Return the [X, Y] coordinate for the center point of the cell that contains the specified text.  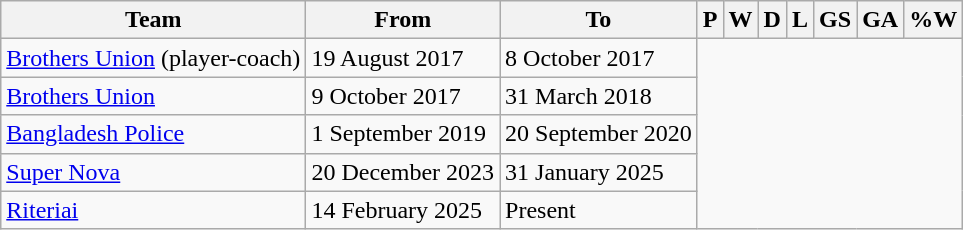
%W [934, 20]
19 August 2017 [403, 58]
W [740, 20]
31 January 2025 [599, 172]
Present [599, 210]
To [599, 20]
GA [880, 20]
Riteriai [154, 210]
Brothers Union (player-coach) [154, 58]
Super Nova [154, 172]
From [403, 20]
20 September 2020 [599, 134]
1 September 2019 [403, 134]
14 February 2025 [403, 210]
9 October 2017 [403, 96]
D [772, 20]
20 December 2023 [403, 172]
Bangladesh Police [154, 134]
31 March 2018 [599, 96]
GS [836, 20]
P [710, 20]
Brothers Union [154, 96]
8 October 2017 [599, 58]
L [800, 20]
Team [154, 20]
